Return [x, y] of the center of cell containing provided text 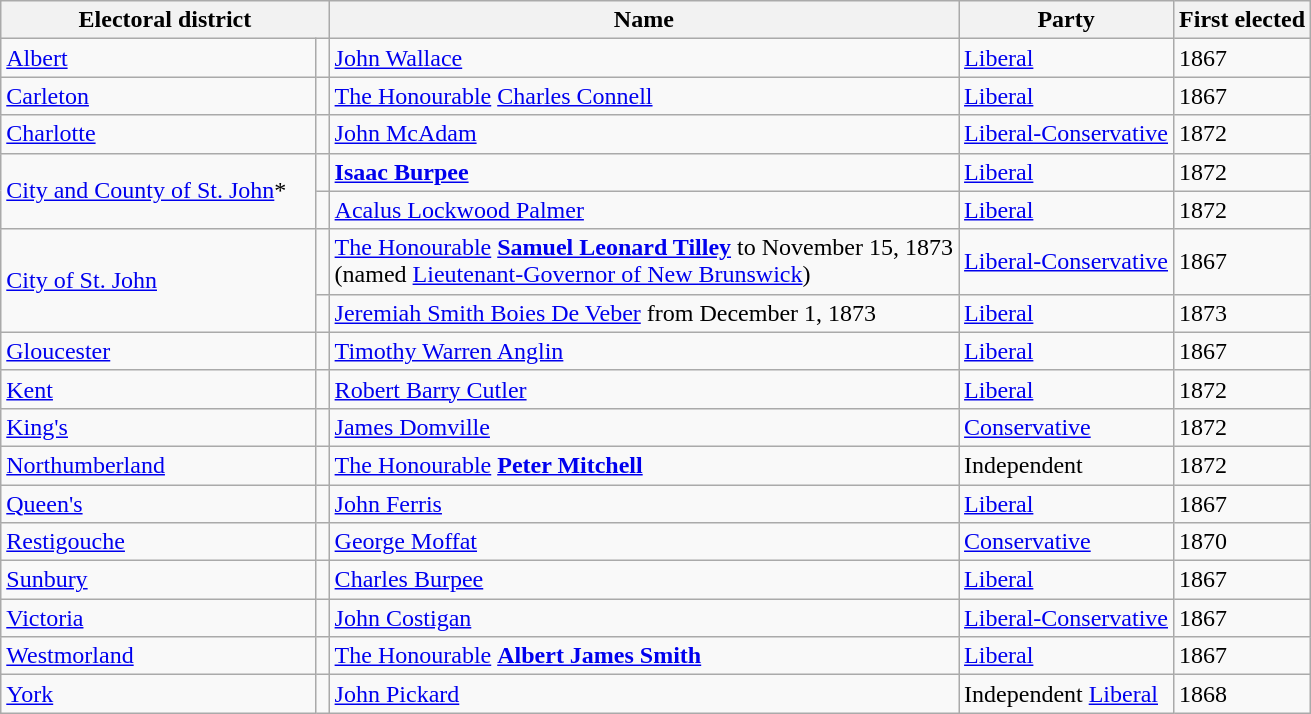
Timothy Warren Anglin [644, 351]
Independent [1066, 465]
Party [1066, 20]
Northumberland [158, 465]
Charlotte [158, 134]
Kent [158, 389]
The Honourable Charles Connell [644, 96]
1870 [1242, 542]
1868 [1242, 694]
John Ferris [644, 503]
Name [644, 20]
John Pickard [644, 694]
Isaac Burpee [644, 172]
City of St. John [158, 280]
Sunbury [158, 580]
The Honourable Samuel Leonard Tilley to November 15, 1873(named Lieutenant-Governor of New Brunswick) [644, 262]
The Honourable Peter Mitchell [644, 465]
Robert Barry Cutler [644, 389]
George Moffat [644, 542]
King's [158, 427]
Independent Liberal [1066, 694]
Carleton [158, 96]
Restigouche [158, 542]
Charles Burpee [644, 580]
Gloucester [158, 351]
Victoria [158, 618]
James Domville [644, 427]
Queen's [158, 503]
First elected [1242, 20]
1873 [1242, 313]
Acalus Lockwood Palmer [644, 210]
York [158, 694]
Electoral district [165, 20]
John Costigan [644, 618]
City and County of St. John* [158, 191]
John Wallace [644, 58]
Jeremiah Smith Boies De Veber from December 1, 1873 [644, 313]
Westmorland [158, 656]
Albert [158, 58]
John McAdam [644, 134]
The Honourable Albert James Smith [644, 656]
